Pinpoint the cell where the given text exists, returning its (x, y) midpoint coordinate. 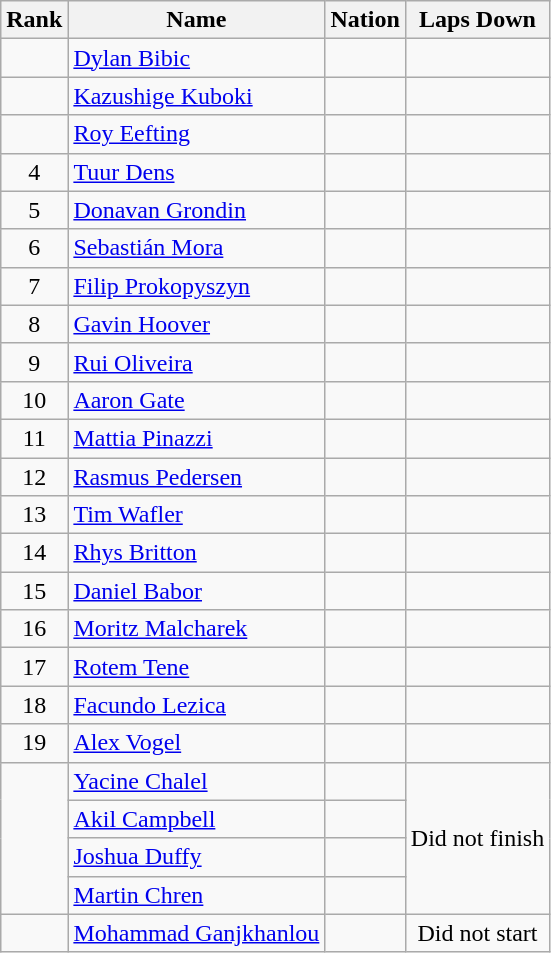
Mattia Pinazzi (196, 438)
16 (34, 629)
Rank (34, 20)
Mohammad Ganjkhanlou (196, 933)
Laps Down (477, 20)
7 (34, 286)
10 (34, 400)
Did not finish (477, 838)
Donavan Grondin (196, 210)
Yacine Chalel (196, 781)
15 (34, 591)
Sebastián Mora (196, 248)
9 (34, 362)
Roy Eefting (196, 134)
Filip Prokopyszyn (196, 286)
19 (34, 743)
Moritz Malcharek (196, 629)
Akil Campbell (196, 819)
Martin Chren (196, 895)
Gavin Hoover (196, 324)
Kazushige Kuboki (196, 96)
Aaron Gate (196, 400)
Tuur Dens (196, 172)
Dylan Bibic (196, 58)
Alex Vogel (196, 743)
4 (34, 172)
13 (34, 515)
Tim Wafler (196, 515)
Facundo Lezica (196, 705)
18 (34, 705)
Nation (365, 20)
Daniel Babor (196, 591)
Did not start (477, 933)
14 (34, 553)
8 (34, 324)
Rotem Tene (196, 667)
Name (196, 20)
Rhys Britton (196, 553)
6 (34, 248)
17 (34, 667)
11 (34, 438)
Rui Oliveira (196, 362)
5 (34, 210)
Rasmus Pedersen (196, 477)
12 (34, 477)
Joshua Duffy (196, 857)
